From the cell containing the given text, extract its center point as [X, Y] coordinate. 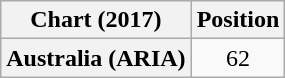
62 [238, 58]
Chart (2017) [96, 20]
Position [238, 20]
Australia (ARIA) [96, 58]
